Extract the [x, y] coordinate from the center of the cell holding the provided text.  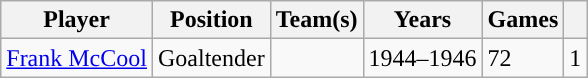
1 [576, 58]
Games [523, 20]
Goaltender [211, 58]
1944–1946 [422, 58]
72 [523, 58]
Years [422, 20]
Player [77, 20]
Frank McCool [77, 58]
Position [211, 20]
Team(s) [316, 20]
